Determine the (x, y) coordinate at the center of the cell enclosing the given text.  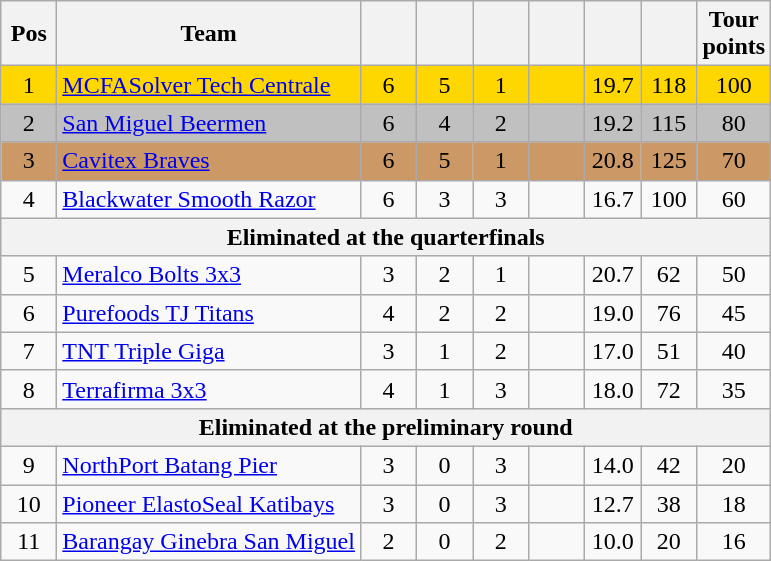
72 (669, 389)
19.2 (613, 123)
17.0 (613, 351)
50 (734, 275)
Terrafirma 3x3 (209, 389)
62 (669, 275)
7 (29, 351)
76 (669, 313)
Cavitex Braves (209, 161)
Pos (29, 34)
TNT Triple Giga (209, 351)
Barangay Ginebra San Miguel (209, 542)
Tour points (734, 34)
MCFASolver Tech Centrale (209, 85)
45 (734, 313)
115 (669, 123)
San Miguel Beermen (209, 123)
16.7 (613, 199)
51 (669, 351)
Pioneer ElastoSeal Katibays (209, 503)
NorthPort Batang Pier (209, 465)
125 (669, 161)
Team (209, 34)
Eliminated at the preliminary round (386, 427)
9 (29, 465)
18.0 (613, 389)
18 (734, 503)
11 (29, 542)
19.0 (613, 313)
Eliminated at the quarterfinals (386, 237)
Blackwater Smooth Razor (209, 199)
20.7 (613, 275)
38 (669, 503)
14.0 (613, 465)
20.8 (613, 161)
60 (734, 199)
40 (734, 351)
8 (29, 389)
19.7 (613, 85)
80 (734, 123)
Purefoods TJ Titans (209, 313)
42 (669, 465)
70 (734, 161)
Meralco Bolts 3x3 (209, 275)
35 (734, 389)
10 (29, 503)
12.7 (613, 503)
16 (734, 542)
10.0 (613, 542)
118 (669, 85)
